Output the [x, y] coordinate of the center of the cell containing the given text.  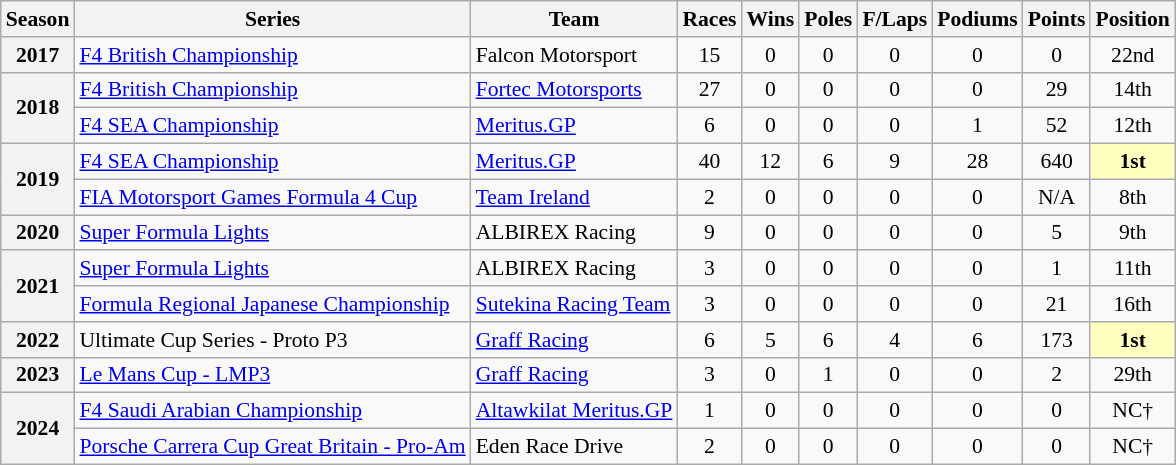
52 [1057, 126]
29 [1057, 90]
Poles [828, 19]
173 [1057, 340]
2017 [38, 55]
Team [574, 19]
40 [709, 162]
22nd [1132, 55]
15 [709, 55]
2024 [38, 428]
2018 [38, 108]
Porsche Carrera Cup Great Britain - Pro-Am [272, 447]
Podiums [978, 19]
FIA Motorsport Games Formula 4 Cup [272, 197]
2021 [38, 286]
21 [1057, 304]
640 [1057, 162]
Eden Race Drive [574, 447]
2020 [38, 233]
9th [1132, 233]
Series [272, 19]
Sutekina Racing Team [574, 304]
Altawkilat Meritus.GP [574, 411]
Fortec Motorsports [574, 90]
12th [1132, 126]
4 [894, 340]
Races [709, 19]
12 [770, 162]
28 [978, 162]
Team Ireland [574, 197]
14th [1132, 90]
29th [1132, 375]
8th [1132, 197]
Wins [770, 19]
16th [1132, 304]
Le Mans Cup - LMP3 [272, 375]
2022 [38, 340]
F4 Saudi Arabian Championship [272, 411]
Position [1132, 19]
27 [709, 90]
F/Laps [894, 19]
Season [38, 19]
Ultimate Cup Series - Proto P3 [272, 340]
Falcon Motorsport [574, 55]
N/A [1057, 197]
2019 [38, 180]
Points [1057, 19]
11th [1132, 269]
Formula Regional Japanese Championship [272, 304]
2023 [38, 375]
